Return the [X, Y] coordinate for the center point of the cell that contains the specified text.  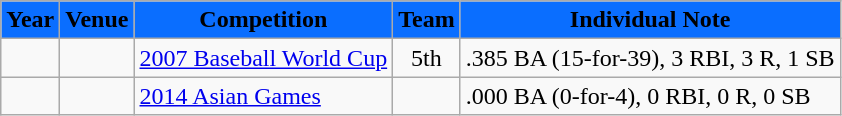
.000 BA (0-for-4), 0 RBI, 0 R, 0 SB [650, 96]
5th [427, 58]
Year [30, 20]
Individual Note [650, 20]
Venue [97, 20]
2014 Asian Games [264, 96]
.385 BA (15-for-39), 3 RBI, 3 R, 1 SB [650, 58]
Team [427, 20]
2007 Baseball World Cup [264, 58]
Competition [264, 20]
